Extract the [x, y] coordinate from the center of the cell holding the provided text.  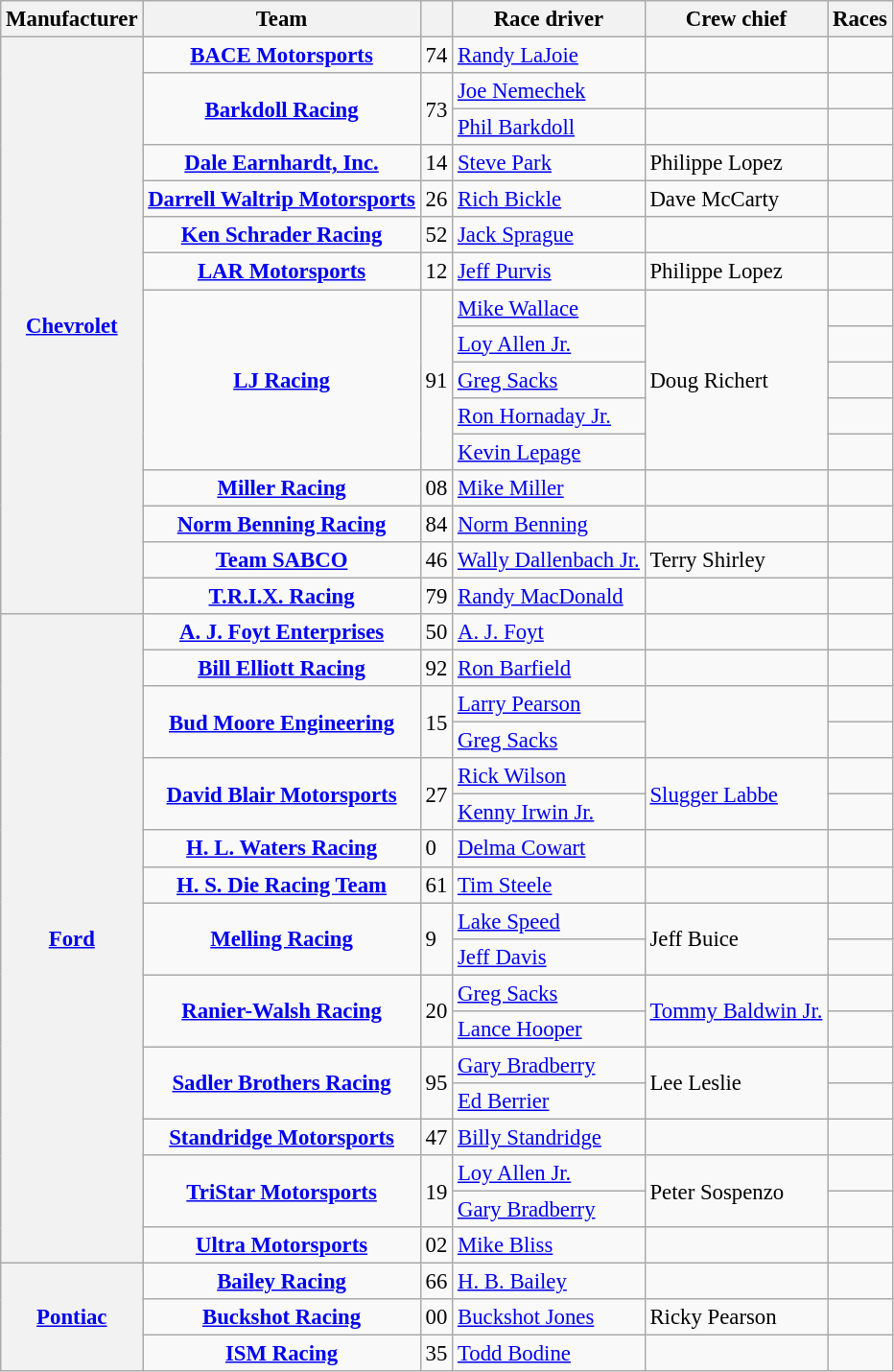
Rich Bickle [549, 200]
Jeff Buice [737, 938]
Kenny Irwin Jr. [549, 813]
Larry Pearson [549, 704]
Ultra Motorsports [282, 1245]
47 [435, 1137]
Mike Wallace [549, 308]
Chevrolet [72, 326]
Darrell Waltrip Motorsports [282, 200]
Norm Benning Racing [282, 524]
LAR Motorsports [282, 272]
Team SABCO [282, 560]
Ron Barfield [549, 669]
Sadler Brothers Racing [282, 1082]
00 [435, 1317]
Ford [72, 938]
0 [435, 849]
27 [435, 794]
Doug Richert [737, 380]
H. L. Waters Racing [282, 849]
BACE Motorsports [282, 56]
79 [435, 596]
46 [435, 560]
Tommy Baldwin Jr. [737, 1011]
Jeff Purvis [549, 272]
35 [435, 1354]
08 [435, 488]
12 [435, 272]
A. J. Foyt [549, 632]
92 [435, 669]
91 [435, 380]
H. B. Bailey [549, 1282]
74 [435, 56]
15 [435, 721]
Jeff Davis [549, 957]
Todd Bodine [549, 1354]
Manufacturer [72, 19]
Barkdoll Racing [282, 109]
52 [435, 235]
19 [435, 1192]
14 [435, 163]
Randy MacDonald [549, 596]
Ron Hornaday Jr. [549, 415]
Miller Racing [282, 488]
26 [435, 200]
Delma Cowart [549, 849]
Steve Park [549, 163]
Peter Sospenzo [737, 1192]
Norm Benning [549, 524]
20 [435, 1011]
Dave McCarty [737, 200]
Ranier-Walsh Racing [282, 1011]
50 [435, 632]
Ken Schrader Racing [282, 235]
Lance Hooper [549, 1029]
H. S. Die Racing Team [282, 885]
Wally Dallenbach Jr. [549, 560]
ISM Racing [282, 1354]
Phil Barkdoll [549, 128]
Standridge Motorsports [282, 1137]
David Blair Motorsports [282, 794]
Team [282, 19]
LJ Racing [282, 380]
Rick Wilson [549, 776]
Ricky Pearson [737, 1317]
T.R.I.X. Racing [282, 596]
Ed Berrier [549, 1101]
Mike Bliss [549, 1245]
Tim Steele [549, 885]
Bill Elliott Racing [282, 669]
Lee Leslie [737, 1082]
02 [435, 1245]
Joe Nemechek [549, 91]
Lake Speed [549, 921]
Mike Miller [549, 488]
Pontiac [72, 1318]
66 [435, 1282]
Buckshot Jones [549, 1317]
Melling Racing [282, 938]
A. J. Foyt Enterprises [282, 632]
Jack Sprague [549, 235]
Bailey Racing [282, 1282]
Terry Shirley [737, 560]
Race driver [549, 19]
Races [860, 19]
Billy Standridge [549, 1137]
84 [435, 524]
61 [435, 885]
Slugger Labbe [737, 794]
Buckshot Racing [282, 1317]
TriStar Motorsports [282, 1192]
Crew chief [737, 19]
73 [435, 109]
Kevin Lepage [549, 452]
Randy LaJoie [549, 56]
95 [435, 1082]
9 [435, 938]
Bud Moore Engineering [282, 721]
Dale Earnhardt, Inc. [282, 163]
